For the text-containing cell, return its midpoint in (x, y) coordinate format. 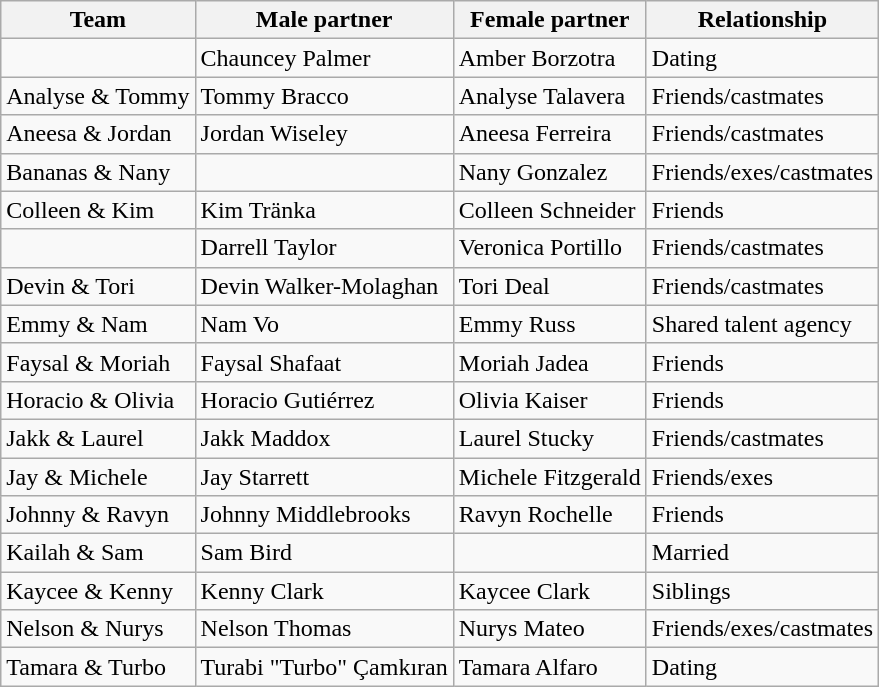
Tamara Alfaro (550, 667)
Kim Tränka (324, 210)
Laurel Stucky (550, 438)
Amber Borzotra (550, 58)
Faysal & Moriah (98, 362)
Kailah & Sam (98, 553)
Horacio & Olivia (98, 400)
Shared talent agency (762, 324)
Olivia Kaiser (550, 400)
Jakk & Laurel (98, 438)
Siblings (762, 591)
Kenny Clark (324, 591)
Kaycee & Kenny (98, 591)
Colleen & Kim (98, 210)
Johnny & Ravyn (98, 515)
Tori Deal (550, 286)
Relationship (762, 20)
Jakk Maddox (324, 438)
Kaycee Clark (550, 591)
Nelson Thomas (324, 629)
Nam Vo (324, 324)
Analyse & Tommy (98, 96)
Tamara & Turbo (98, 667)
Jordan Wiseley (324, 134)
Analyse Talavera (550, 96)
Ravyn Rochelle (550, 515)
Darrell Taylor (324, 248)
Moriah Jadea (550, 362)
Nurys Mateo (550, 629)
Michele Fitzgerald (550, 477)
Emmy & Nam (98, 324)
Emmy Russ (550, 324)
Married (762, 553)
Bananas & Nany (98, 172)
Aneesa & Jordan (98, 134)
Horacio Gutiérrez (324, 400)
Sam Bird (324, 553)
Tommy Bracco (324, 96)
Friends/exes (762, 477)
Female partner (550, 20)
Aneesa Ferreira (550, 134)
Johnny Middlebrooks (324, 515)
Turabi "Turbo" Çamkıran (324, 667)
Chauncey Palmer (324, 58)
Team (98, 20)
Faysal Shafaat (324, 362)
Nany Gonzalez (550, 172)
Nelson & Nurys (98, 629)
Devin & Tori (98, 286)
Jay Starrett (324, 477)
Jay & Michele (98, 477)
Colleen Schneider (550, 210)
Male partner (324, 20)
Devin Walker-Molaghan (324, 286)
Veronica Portillo (550, 248)
